Extract the (x, y) coordinate from the center of the cell holding the provided text.  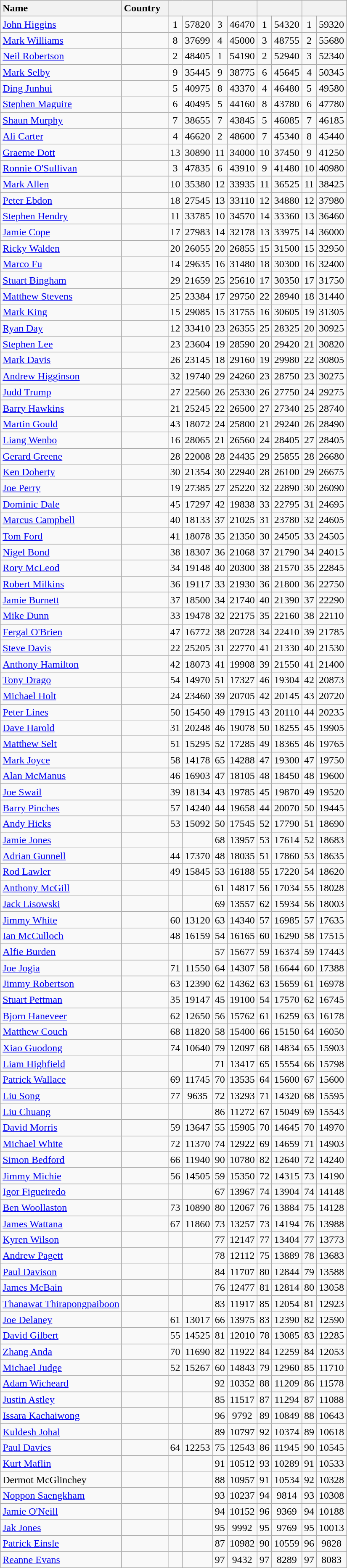
20705 (242, 696)
James Wattana (61, 1224)
18078 (198, 536)
14525 (198, 1336)
43845 (242, 120)
27340 (287, 408)
29160 (242, 360)
15350 (242, 1176)
15762 (242, 1016)
13988 (331, 1224)
25330 (242, 392)
Jamie Cope (61, 232)
Jamie Jones (61, 840)
Ken Doherty (61, 472)
19785 (242, 792)
29750 (242, 296)
11690 (198, 1352)
Liang Wenbo (61, 440)
35445 (198, 72)
54320 (287, 24)
Ronnie O'Sullivan (61, 168)
12844 (287, 1272)
9828 (331, 1544)
38425 (331, 184)
9992 (242, 1528)
22160 (287, 616)
22940 (242, 472)
17388 (331, 968)
30605 (287, 312)
13957 (242, 840)
Barry Hawkins (61, 408)
Joe Swail (61, 792)
17614 (287, 840)
16374 (287, 952)
Tony Drago (61, 680)
11707 (242, 1272)
16050 (331, 1032)
22008 (198, 456)
12285 (331, 1336)
19300 (287, 760)
21350 (242, 536)
22750 (331, 584)
Ben Woollaston (61, 1208)
15659 (287, 984)
18635 (331, 856)
15554 (287, 1064)
Peter Lines (61, 712)
Joe Perry (61, 488)
11517 (242, 1400)
13588 (331, 1272)
18690 (331, 824)
14645 (287, 1128)
15267 (198, 1368)
12477 (242, 1288)
25205 (198, 648)
Liu Chuang (61, 1112)
11940 (198, 1160)
8289 (287, 1560)
11917 (242, 1304)
27385 (198, 488)
19100 (242, 1000)
Stephen Maguire (61, 104)
25800 (242, 424)
29275 (331, 392)
28325 (287, 328)
37980 (331, 200)
19838 (242, 504)
Dermot McGlinchey (61, 1479)
Judd Trump (61, 392)
27750 (287, 392)
10780 (242, 1160)
17297 (198, 504)
30820 (331, 344)
12543 (242, 1447)
16165 (242, 936)
16178 (331, 1016)
28940 (287, 296)
Jak Jones (61, 1528)
19750 (331, 760)
10618 (331, 1431)
15400 (242, 1032)
25855 (287, 456)
23145 (198, 360)
45440 (331, 136)
Alfie Burden (61, 952)
57820 (198, 24)
21785 (331, 632)
9769 (287, 1528)
20720 (331, 696)
15845 (198, 872)
22410 (287, 632)
34880 (287, 200)
15049 (287, 1112)
9635 (198, 1096)
13257 (242, 1224)
15450 (198, 712)
40495 (198, 104)
Graeme Dott (61, 152)
Adrian Gunnell (61, 856)
52340 (331, 56)
9814 (287, 1496)
10559 (287, 1544)
19147 (198, 1000)
12053 (331, 1352)
11088 (331, 1400)
Jack Lisowski (61, 904)
Joe Delaney (61, 1320)
23604 (198, 344)
19304 (287, 680)
21400 (331, 664)
12650 (198, 1016)
12067 (242, 1208)
28590 (242, 344)
13535 (242, 1080)
Matthew Stevens (61, 296)
Mark Davis (61, 360)
Ding Junhui (61, 88)
21570 (287, 568)
22110 (331, 616)
James McBain (61, 1288)
Matthew Selt (61, 744)
13085 (287, 1336)
9369 (287, 1512)
Matthew Couch (61, 1032)
45340 (287, 136)
17635 (331, 920)
30275 (331, 376)
54190 (242, 56)
Dominic Dale (61, 504)
14307 (242, 968)
14834 (287, 1048)
13557 (242, 904)
21659 (198, 280)
59320 (331, 24)
13404 (287, 1240)
23384 (198, 296)
26500 (242, 408)
Stephen Lee (61, 344)
23460 (198, 696)
28490 (331, 424)
Thanawat Thirapongpaiboon (61, 1304)
14315 (287, 1176)
38775 (242, 72)
17443 (331, 952)
15295 (198, 744)
Patrick Wallace (61, 1080)
19445 (331, 808)
Reanne Evans (61, 1560)
12097 (242, 1048)
19600 (331, 776)
20728 (242, 632)
14362 (242, 984)
44160 (242, 104)
8083 (331, 1560)
31440 (331, 296)
13120 (198, 920)
33360 (287, 216)
25245 (198, 408)
14340 (242, 920)
12112 (242, 1256)
Stuart Pettman (61, 1000)
23780 (287, 520)
18035 (242, 856)
45645 (287, 72)
Xiao Guodong (61, 1048)
13889 (287, 1256)
15543 (331, 1112)
22890 (287, 488)
19870 (287, 792)
10308 (331, 1496)
33975 (287, 232)
43780 (287, 104)
13417 (242, 1064)
21550 (287, 664)
Jamie O'Neill (61, 1512)
13293 (242, 1096)
12814 (287, 1288)
30890 (198, 152)
20070 (287, 808)
10152 (242, 1512)
19658 (242, 808)
17545 (242, 824)
10640 (198, 1048)
Country (145, 8)
38655 (198, 120)
21068 (242, 552)
18450 (287, 776)
13975 (242, 1320)
46185 (331, 120)
16978 (331, 984)
14288 (242, 760)
12147 (242, 1240)
16188 (242, 872)
12923 (331, 1304)
11550 (198, 968)
18365 (287, 744)
43370 (242, 88)
16772 (198, 632)
32950 (331, 248)
49580 (331, 88)
11745 (198, 1080)
22175 (242, 616)
41250 (331, 152)
11272 (242, 1112)
26680 (331, 456)
33410 (198, 328)
31480 (242, 264)
14843 (242, 1368)
Jimmy Michie (61, 1176)
24260 (242, 376)
12054 (287, 1304)
18133 (198, 520)
Mark Selby (61, 72)
14178 (198, 760)
16259 (287, 1016)
14190 (331, 1176)
46085 (287, 120)
35380 (198, 184)
12010 (242, 1336)
16903 (198, 776)
55680 (331, 40)
18500 (198, 600)
Andy Hicks (61, 824)
Alan McManus (61, 776)
13058 (331, 1288)
Tom Ford (61, 536)
15150 (287, 1032)
25220 (242, 488)
21930 (242, 584)
32400 (331, 264)
Jimmy White (61, 920)
Mike Dunn (61, 616)
Fergal O'Brien (61, 632)
17370 (198, 856)
10534 (287, 1479)
Issara Kachaiwong (61, 1415)
14148 (331, 1192)
Dave Harold (61, 728)
18683 (331, 840)
13017 (198, 1320)
Jamie Burnett (61, 600)
10328 (331, 1479)
Marcus Campbell (61, 520)
31755 (242, 312)
20110 (287, 712)
13884 (287, 1208)
27983 (198, 232)
19740 (198, 376)
36525 (287, 184)
21025 (242, 520)
Joe Jogia (61, 968)
29635 (198, 264)
10957 (242, 1479)
Mark King (61, 312)
9432 (242, 1560)
48405 (198, 56)
16745 (331, 1000)
22290 (331, 600)
26055 (198, 248)
19765 (331, 744)
26090 (331, 488)
52940 (287, 56)
31305 (331, 312)
16644 (287, 968)
14128 (331, 1208)
30925 (331, 328)
10643 (331, 1415)
14505 (198, 1176)
15092 (198, 824)
10188 (331, 1512)
20145 (287, 696)
Barry Pinches (61, 808)
14194 (287, 1224)
18255 (287, 728)
15934 (287, 904)
17790 (287, 824)
24435 (242, 456)
10982 (242, 1544)
11370 (198, 1144)
Michael Judge (61, 1368)
11294 (287, 1400)
25610 (242, 280)
17034 (287, 888)
19905 (331, 728)
Ali Carter (61, 136)
24605 (331, 520)
46620 (198, 136)
11710 (331, 1368)
40975 (198, 88)
Anthony Hamilton (61, 664)
15677 (242, 952)
22770 (242, 648)
Andrew Pagett (61, 1256)
14903 (331, 1144)
18003 (331, 904)
10237 (242, 1496)
26100 (287, 472)
16985 (287, 920)
17860 (287, 856)
34000 (242, 152)
19148 (198, 568)
30300 (287, 264)
15798 (331, 1064)
48600 (242, 136)
Martin Gould (61, 424)
34570 (242, 216)
21740 (242, 600)
15595 (331, 1096)
10890 (198, 1208)
Kuldesh Johal (61, 1431)
Michael White (61, 1144)
21354 (198, 472)
John Higgins (61, 24)
43910 (242, 168)
18028 (331, 888)
50345 (331, 72)
33785 (198, 216)
12640 (287, 1160)
Mark Joyce (61, 760)
13647 (198, 1128)
Stuart Bingham (61, 280)
Bjorn Haneveer (61, 1016)
21330 (287, 648)
21390 (287, 600)
12590 (331, 1320)
14320 (287, 1096)
30350 (287, 280)
Paul Davies (61, 1447)
11945 (287, 1447)
9792 (242, 1415)
33935 (242, 184)
26560 (242, 440)
46480 (287, 88)
30805 (331, 360)
29980 (287, 360)
13683 (331, 1256)
Ricky Walden (61, 248)
David Gilbert (61, 1336)
33110 (242, 200)
Simon Bedford (61, 1160)
Rod Lawler (61, 872)
Shaun Murphy (61, 120)
18307 (198, 552)
11860 (198, 1224)
Andrew Higginson (61, 376)
Michael Holt (61, 696)
20248 (198, 728)
29085 (198, 312)
12259 (287, 1352)
17515 (331, 936)
22795 (287, 504)
10512 (242, 1463)
41480 (287, 168)
46470 (242, 24)
36460 (331, 216)
10352 (242, 1384)
Name (61, 8)
Stephen Hendry (61, 216)
28740 (331, 408)
Liam Highfield (61, 1064)
10545 (331, 1447)
17327 (242, 680)
Noppon Saengkham (61, 1496)
Marco Fu (61, 264)
Zhang Anda (61, 1352)
21790 (287, 552)
Gerard Greene (61, 456)
Anthony McGill (61, 888)
13773 (331, 1240)
12253 (198, 1447)
11209 (287, 1384)
40980 (331, 168)
19078 (242, 728)
21800 (287, 584)
10797 (242, 1431)
45000 (242, 40)
Nigel Bond (61, 552)
26355 (242, 328)
17915 (242, 712)
31500 (287, 248)
18134 (198, 792)
Ryan Day (61, 328)
21530 (331, 648)
18620 (331, 872)
12922 (242, 1144)
19117 (198, 584)
Patrick Einsle (61, 1544)
11922 (242, 1352)
20235 (331, 712)
13967 (242, 1192)
Steve Davis (61, 648)
24015 (331, 552)
Kurt Maflin (61, 1463)
47780 (331, 104)
29240 (287, 424)
Justin Astley (61, 1400)
Mark Allen (61, 184)
14659 (287, 1144)
Ian McCulloch (61, 936)
10013 (331, 1528)
10849 (287, 1415)
26855 (242, 248)
17220 (287, 872)
Igor Figueiredo (61, 1192)
18072 (198, 424)
Neil Robertson (61, 56)
28750 (287, 376)
15905 (242, 1128)
29420 (287, 344)
22560 (198, 392)
Kyren Wilson (61, 1240)
36000 (331, 232)
16290 (287, 936)
11578 (331, 1384)
20873 (331, 680)
10533 (331, 1463)
10289 (287, 1463)
David Morris (61, 1128)
Robert Milkins (61, 584)
13904 (287, 1192)
Liu Song (61, 1096)
24695 (331, 504)
19908 (242, 664)
16159 (198, 936)
15903 (331, 1048)
22845 (331, 568)
18105 (242, 776)
17570 (287, 1000)
11820 (198, 1032)
Mark Williams (61, 40)
37699 (198, 40)
17285 (242, 744)
19520 (331, 792)
19478 (198, 616)
Paul Davison (61, 1272)
47835 (198, 168)
31750 (331, 280)
Peter Ebdon (61, 200)
32178 (242, 232)
14817 (242, 888)
26675 (331, 472)
28065 (198, 440)
Jimmy Robertson (61, 984)
18073 (198, 664)
Rory McLeod (61, 568)
20300 (242, 568)
37450 (287, 152)
27545 (198, 200)
Adam Wicheard (61, 1384)
10374 (287, 1431)
48755 (287, 40)
12960 (287, 1368)
